Locate the cell with the specified text and output its [X, Y] center coordinate. 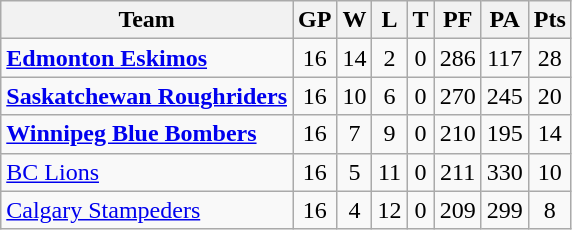
GP [315, 20]
L [390, 20]
Pts [550, 20]
270 [458, 96]
12 [390, 210]
Edmonton Eskimos [147, 58]
Winnipeg Blue Bombers [147, 134]
7 [354, 134]
4 [354, 210]
20 [550, 96]
Team [147, 20]
117 [504, 58]
11 [390, 172]
9 [390, 134]
210 [458, 134]
299 [504, 210]
209 [458, 210]
245 [504, 96]
286 [458, 58]
Saskatchewan Roughriders [147, 96]
6 [390, 96]
W [354, 20]
PF [458, 20]
2 [390, 58]
8 [550, 210]
5 [354, 172]
BC Lions [147, 172]
Calgary Stampeders [147, 210]
330 [504, 172]
195 [504, 134]
T [420, 20]
PA [504, 20]
28 [550, 58]
211 [458, 172]
